From the cell containing the given text, extract its center point as (x, y) coordinate. 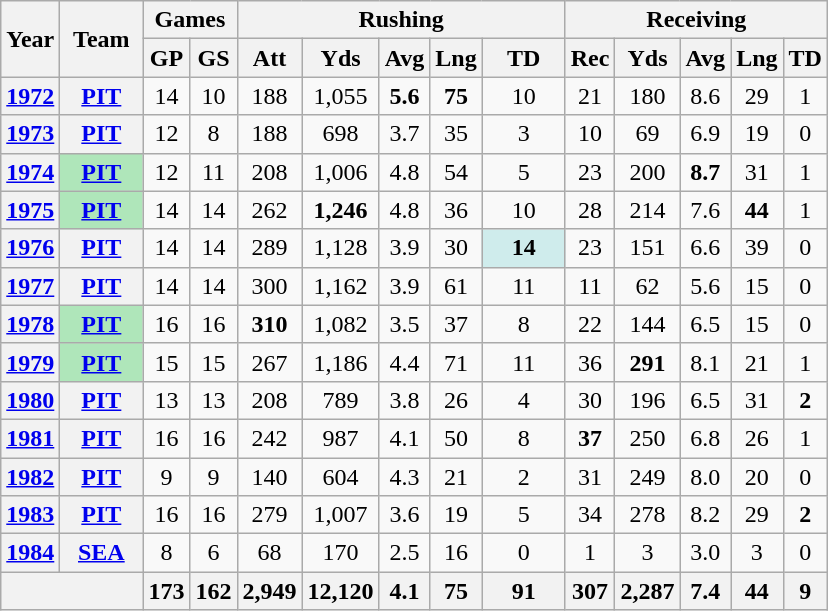
1,246 (340, 210)
151 (648, 248)
3.8 (404, 400)
242 (270, 438)
196 (648, 400)
61 (456, 286)
2,949 (270, 591)
22 (590, 324)
267 (270, 362)
Games (190, 20)
39 (757, 248)
1,006 (340, 172)
1,082 (340, 324)
200 (648, 172)
Rec (590, 58)
71 (456, 362)
262 (270, 210)
307 (590, 591)
279 (270, 515)
50 (456, 438)
35 (456, 134)
Att (270, 58)
1976 (30, 248)
20 (757, 477)
54 (456, 172)
1979 (30, 362)
1,186 (340, 362)
8.0 (706, 477)
144 (648, 324)
2.5 (404, 553)
140 (270, 477)
Team (102, 39)
7.6 (706, 210)
789 (340, 400)
Year (30, 39)
8.2 (706, 515)
6 (214, 553)
1983 (30, 515)
698 (340, 134)
Rushing (401, 20)
214 (648, 210)
62 (648, 286)
69 (648, 134)
162 (214, 591)
300 (270, 286)
278 (648, 515)
8.6 (706, 96)
1984 (30, 553)
6.9 (706, 134)
6.8 (706, 438)
Receiving (696, 20)
180 (648, 96)
2,287 (648, 591)
68 (270, 553)
3.7 (404, 134)
1982 (30, 477)
7.4 (706, 591)
170 (340, 553)
1980 (30, 400)
987 (340, 438)
1,128 (340, 248)
1,162 (340, 286)
12,120 (340, 591)
1974 (30, 172)
6.6 (706, 248)
3.6 (404, 515)
3.0 (706, 553)
291 (648, 362)
249 (648, 477)
1975 (30, 210)
91 (524, 591)
173 (166, 591)
GS (214, 58)
SEA (102, 553)
289 (270, 248)
1973 (30, 134)
1978 (30, 324)
8.1 (706, 362)
1,007 (340, 515)
604 (340, 477)
3.5 (404, 324)
8.7 (706, 172)
310 (270, 324)
250 (648, 438)
1981 (30, 438)
34 (590, 515)
4 (524, 400)
1,055 (340, 96)
4.4 (404, 362)
1977 (30, 286)
28 (590, 210)
1972 (30, 96)
GP (166, 58)
4.3 (404, 477)
